For the text-containing cell, return its midpoint in (x, y) coordinate format. 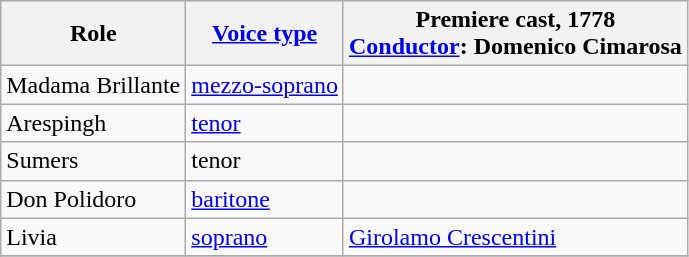
Sumers (94, 161)
Livia (94, 237)
baritone (265, 199)
Don Polidoro (94, 199)
Madama Brillante (94, 85)
mezzo-soprano (265, 85)
Girolamo Crescentini (515, 237)
Premiere cast, 1778Conductor: Domenico Cimarosa (515, 34)
Voice type (265, 34)
Arespingh (94, 123)
Role (94, 34)
soprano (265, 237)
